From the cell containing the given text, extract its center point as [X, Y] coordinate. 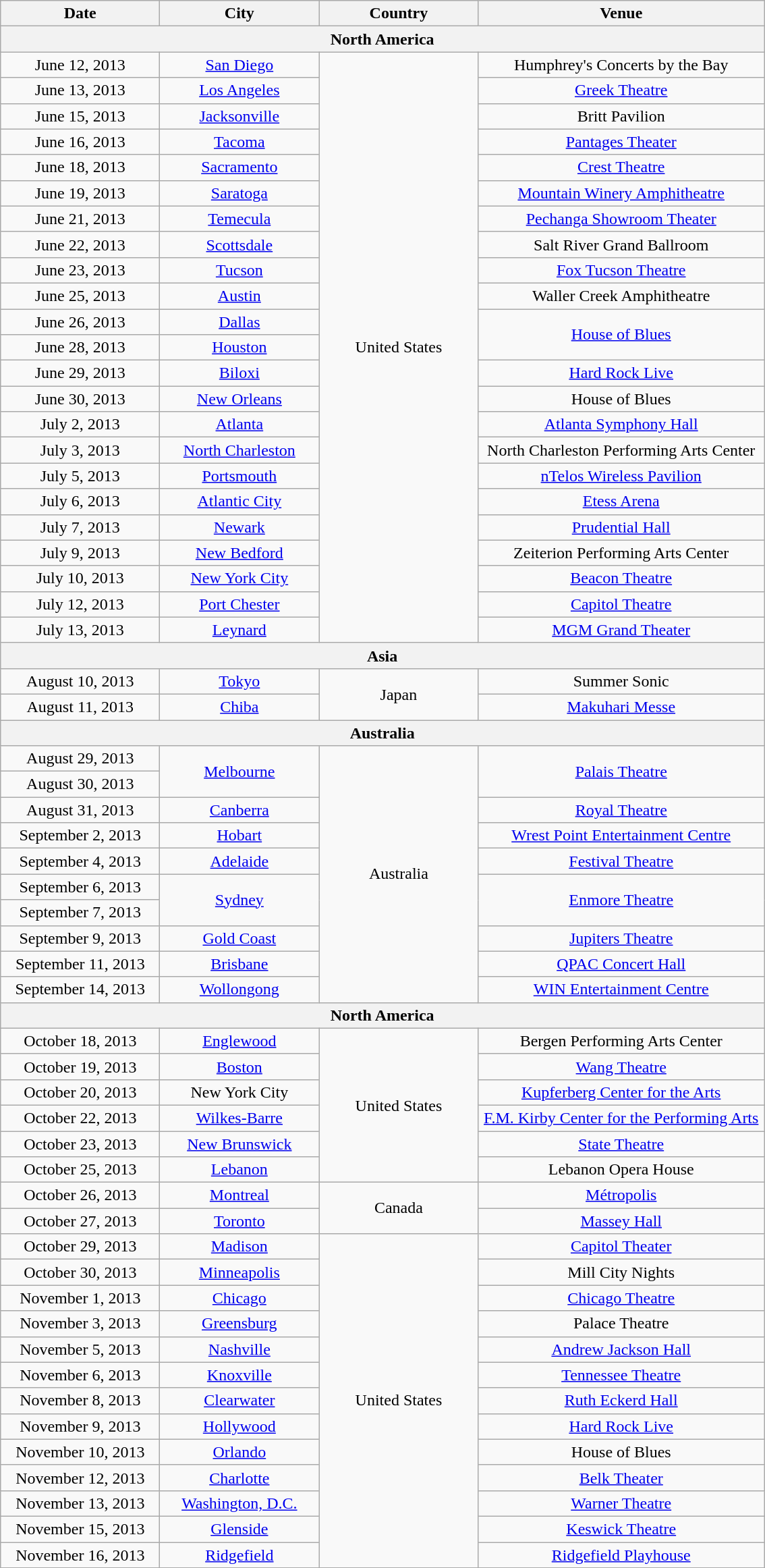
June 22, 2013 [80, 244]
MGM Grand Theater [621, 630]
Austin [239, 296]
Andrew Jackson Hall [621, 1349]
Knoxville [239, 1375]
Temecula [239, 219]
Métropolis [621, 1195]
July 2, 2013 [80, 425]
Pantages Theater [621, 142]
August 10, 2013 [80, 681]
September 4, 2013 [80, 861]
nTelos Wireless Pavilion [621, 476]
Mountain Winery Amphitheatre [621, 193]
Nashville [239, 1349]
Prudential Hall [621, 527]
September 7, 2013 [80, 913]
Canberra [239, 810]
August 29, 2013 [80, 759]
Canada [399, 1208]
Greensburg [239, 1324]
Leynard [239, 630]
Warner Theatre [621, 1503]
Capitol Theatre [621, 604]
July 6, 2013 [80, 502]
New Brunswick [239, 1144]
October 27, 2013 [80, 1221]
September 6, 2013 [80, 887]
June 28, 2013 [80, 348]
Orlando [239, 1452]
October 18, 2013 [80, 1041]
Los Angeles [239, 90]
Portsmouth [239, 476]
Ruth Eckerd Hall [621, 1401]
Beacon Theatre [621, 578]
Enmore Theatre [621, 900]
Charlotte [239, 1478]
June 13, 2013 [80, 90]
July 13, 2013 [80, 630]
Jupiters Theatre [621, 938]
Crest Theatre [621, 167]
Adelaide [239, 861]
June 21, 2013 [80, 219]
November 15, 2013 [80, 1529]
September 9, 2013 [80, 938]
Zeiterion Performing Arts Center [621, 553]
Etess Arena [621, 502]
Makuhari Messe [621, 707]
October 22, 2013 [80, 1118]
June 18, 2013 [80, 167]
Pechanga Showroom Theater [621, 219]
Atlantic City [239, 502]
Englewood [239, 1041]
June 25, 2013 [80, 296]
Ridgefield Playhouse [621, 1555]
Tacoma [239, 142]
Toronto [239, 1221]
Massey Hall [621, 1221]
Salt River Grand Ballroom [621, 244]
June 29, 2013 [80, 373]
Wrest Point Entertainment Centre [621, 836]
Keswick Theatre [621, 1529]
Royal Theatre [621, 810]
Houston [239, 348]
July 3, 2013 [80, 450]
Scottsdale [239, 244]
Atlanta Symphony Hall [621, 425]
June 15, 2013 [80, 116]
Date [80, 13]
Jacksonville [239, 116]
November 3, 2013 [80, 1324]
September 11, 2013 [80, 964]
June 12, 2013 [80, 65]
Saratoga [239, 193]
Gold Coast [239, 938]
North Charleston [239, 450]
Montreal [239, 1195]
Atlanta [239, 425]
Biloxi [239, 373]
New Bedford [239, 553]
Mill City Nights [621, 1272]
June 30, 2013 [80, 399]
Tucson [239, 270]
November 5, 2013 [80, 1349]
June 23, 2013 [80, 270]
November 8, 2013 [80, 1401]
WIN Entertainment Centre [621, 990]
Melbourne [239, 772]
Ridgefield [239, 1555]
October 26, 2013 [80, 1195]
Chiba [239, 707]
November 13, 2013 [80, 1503]
October 29, 2013 [80, 1247]
Japan [399, 694]
Dallas [239, 322]
Country [399, 13]
Newark [239, 527]
Venue [621, 13]
November 12, 2013 [80, 1478]
Belk Theater [621, 1478]
October 30, 2013 [80, 1272]
Wang Theatre [621, 1066]
October 23, 2013 [80, 1144]
Greek Theatre [621, 90]
North Charleston Performing Arts Center [621, 450]
Asia [382, 655]
State Theatre [621, 1144]
Washington, D.C. [239, 1503]
Lebanon Opera House [621, 1170]
Kupferberg Center for the Arts [621, 1092]
Glenside [239, 1529]
July 5, 2013 [80, 476]
City [239, 13]
QPAC Concert Hall [621, 964]
July 9, 2013 [80, 553]
July 7, 2013 [80, 527]
Hollywood [239, 1426]
Port Chester [239, 604]
Palais Theatre [621, 772]
October 25, 2013 [80, 1170]
Britt Pavilion [621, 116]
San Diego [239, 65]
July 10, 2013 [80, 578]
September 2, 2013 [80, 836]
November 16, 2013 [80, 1555]
Chicago Theatre [621, 1298]
Sydney [239, 900]
Summer Sonic [621, 681]
Wollongong [239, 990]
Clearwater [239, 1401]
August 30, 2013 [80, 784]
Hobart [239, 836]
New Orleans [239, 399]
November 9, 2013 [80, 1426]
June 19, 2013 [80, 193]
June 26, 2013 [80, 322]
F.M. Kirby Center for the Performing Arts [621, 1118]
August 11, 2013 [80, 707]
Madison [239, 1247]
November 1, 2013 [80, 1298]
Humphrey's Concerts by the Bay [621, 65]
Festival Theatre [621, 861]
October 20, 2013 [80, 1092]
Lebanon [239, 1170]
November 6, 2013 [80, 1375]
Bergen Performing Arts Center [621, 1041]
November 10, 2013 [80, 1452]
Capitol Theater [621, 1247]
Tokyo [239, 681]
Brisbane [239, 964]
September 14, 2013 [80, 990]
Tennessee Theatre [621, 1375]
July 12, 2013 [80, 604]
June 16, 2013 [80, 142]
Minneapolis [239, 1272]
Fox Tucson Theatre [621, 270]
August 31, 2013 [80, 810]
Chicago [239, 1298]
October 19, 2013 [80, 1066]
Waller Creek Amphitheatre [621, 296]
Boston [239, 1066]
Wilkes-Barre [239, 1118]
Sacramento [239, 167]
Palace Theatre [621, 1324]
